Scan for the cell matching the given text and deliver its [X, Y] coordinate at center. 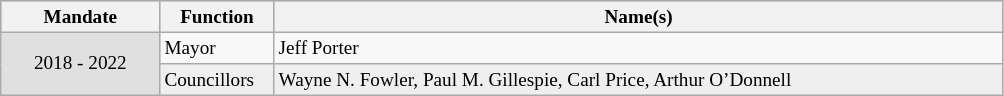
Jeff Porter [638, 48]
Wayne N. Fowler, Paul M. Gillespie, Carl Price, Arthur O’Donnell [638, 80]
Name(s) [638, 17]
Function [217, 17]
Mandate [80, 17]
2018 - 2022 [80, 64]
Mayor [217, 48]
Councillors [217, 80]
